Determine the (x, y) coordinate at the center of the cell enclosing the given text.  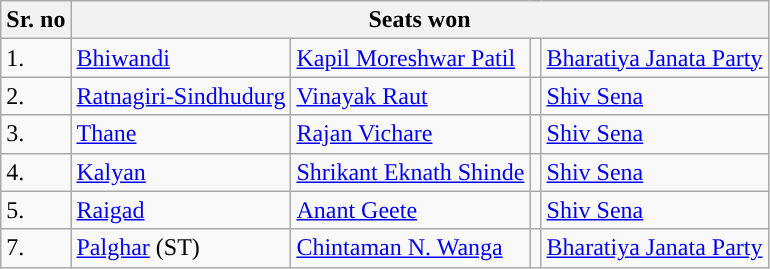
2. (36, 96)
1. (36, 58)
3. (36, 134)
Kapil Moreshwar Patil (410, 58)
Sr. no (36, 20)
4. (36, 172)
Kalyan (181, 172)
Palghar (ST) (181, 248)
Chintaman N. Wanga (410, 248)
Raigad (181, 210)
Anant Geete (410, 210)
Bhiwandi (181, 58)
7. (36, 248)
5. (36, 210)
Rajan Vichare (410, 134)
Thane (181, 134)
Shrikant Eknath Shinde (410, 172)
Ratnagiri-Sindhudurg (181, 96)
Vinayak Raut (410, 96)
Seats won (420, 20)
